Find where the given text appears and provide that cell's center as [X, Y] coordinate. 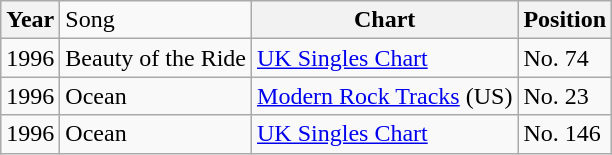
Chart [385, 20]
Song [156, 20]
No. 23 [565, 96]
No. 74 [565, 58]
Year [30, 20]
Position [565, 20]
Beauty of the Ride [156, 58]
No. 146 [565, 134]
Modern Rock Tracks (US) [385, 96]
